Pinpoint the cell where the given text exists, returning its (x, y) midpoint coordinate. 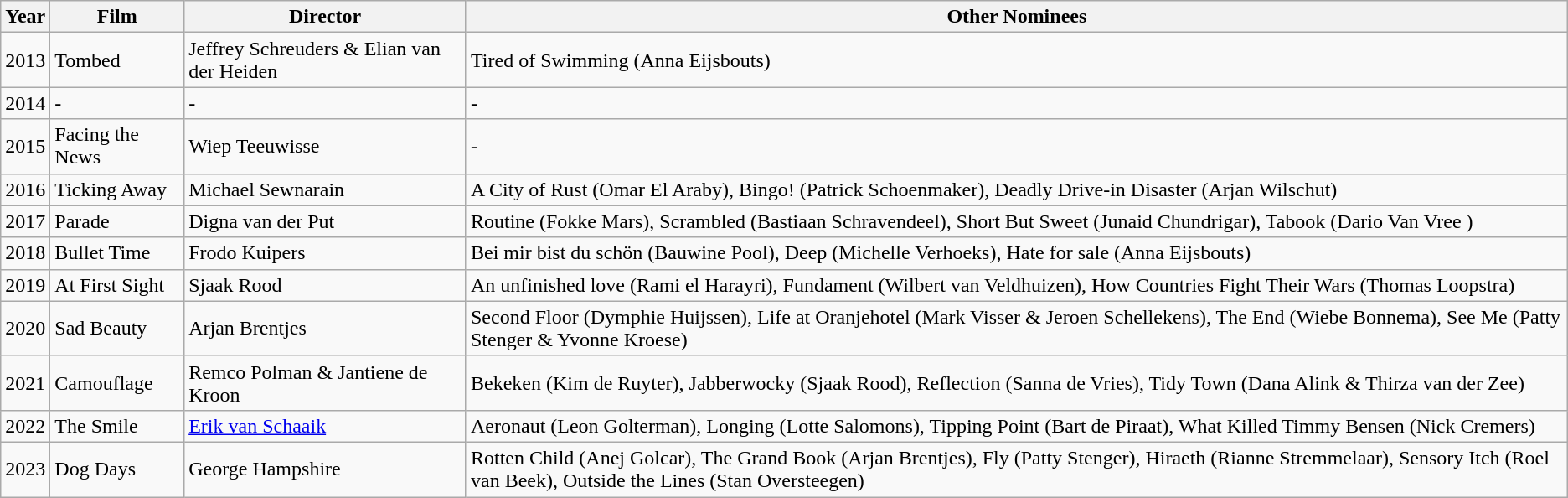
Year (25, 17)
Wiep Teeuwisse (325, 146)
2016 (25, 189)
2013 (25, 60)
Camouflage (117, 382)
Routine (Fokke Mars), Scrambled (Bastiaan Schravendeel), Short But Sweet (Junaid Chundrigar), Tabook (Dario Van Vree ) (1017, 221)
Erik van Schaaik (325, 426)
2017 (25, 221)
2021 (25, 382)
Ticking Away (117, 189)
Michael Sewnarain (325, 189)
George Hampshire (325, 469)
2018 (25, 253)
2019 (25, 285)
Facing the News (117, 146)
Sjaak Rood (325, 285)
Bei mir bist du schön (Bauwine Pool), Deep (Michelle Verhoeks), Hate for sale (Anna Eijsbouts) (1017, 253)
Remco Polman & Jantiene de Kroon (325, 382)
At First Sight (117, 285)
Tombed (117, 60)
2015 (25, 146)
Sad Beauty (117, 329)
2020 (25, 329)
Jeffrey Schreuders & Elian van der Heiden (325, 60)
2023 (25, 469)
The Smile (117, 426)
Aeronaut (Leon Golterman), Longing (Lotte Salomons), Tipping Point (Bart de Piraat), What Killed Timmy Bensen (Nick Cremers) (1017, 426)
Other Nominees (1017, 17)
Dog Days (117, 469)
Frodo Kuipers (325, 253)
An unfinished love (Rami el Harayri), Fundament (Wilbert van Veldhuizen), How Countries Fight Their Wars (Thomas Loopstra) (1017, 285)
Director (325, 17)
2014 (25, 103)
Film (117, 17)
Tired of Swimming (Anna Eijsbouts) (1017, 60)
2022 (25, 426)
Arjan Brentjes (325, 329)
Digna van der Put (325, 221)
Bekeken (Kim de Ruyter), Jabberwocky (Sjaak Rood), Reflection (Sanna de Vries), Tidy Town (Dana Alink & Thirza van der Zee) (1017, 382)
Bullet Time (117, 253)
A City of Rust (Omar El Araby), Bingo! (Patrick Schoenmaker), Deadly Drive-in Disaster (Arjan Wilschut) (1017, 189)
Parade (117, 221)
